Determine the (X, Y) coordinate at the center of the cell enclosing the given text.  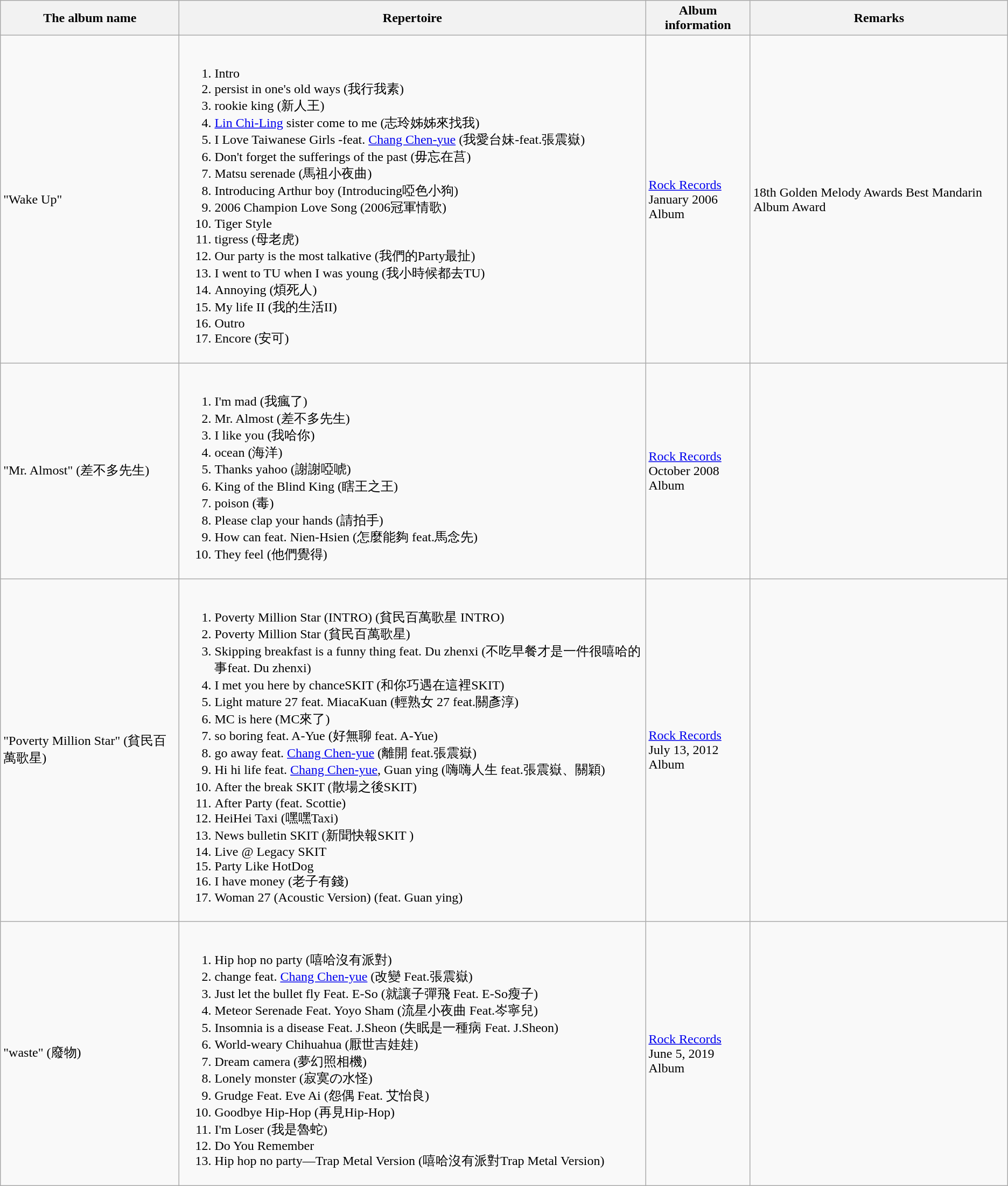
"waste" (廢物) (90, 1054)
The album name (90, 18)
Rock RecordsJuly 13, 2012Album (698, 750)
18th Golden Melody Awards Best Mandarin Album Award (879, 199)
Repertoire (412, 18)
Album information (698, 18)
"Poverty Million Star" (貧民百萬歌星) (90, 750)
"Mr. Almost" (差不多先生) (90, 471)
Rock RecordsOctober 2008Album (698, 471)
"Wake Up" (90, 199)
Remarks (879, 18)
Rock RecordsJune 5, 2019Album (698, 1054)
Rock RecordsJanuary 2006Album (698, 199)
